Scan for the cell matching the given text and deliver its [X, Y] coordinate at center. 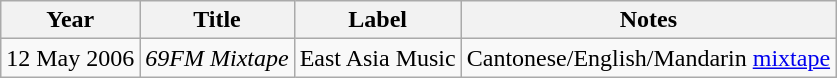
69FM Mixtape [217, 58]
East Asia Music [378, 58]
Year [70, 20]
Notes [648, 20]
Label [378, 20]
Title [217, 20]
12 May 2006 [70, 58]
Cantonese/English/Mandarin mixtape [648, 58]
